Return the (X, Y) coordinate for the center point of the cell that contains the specified text.  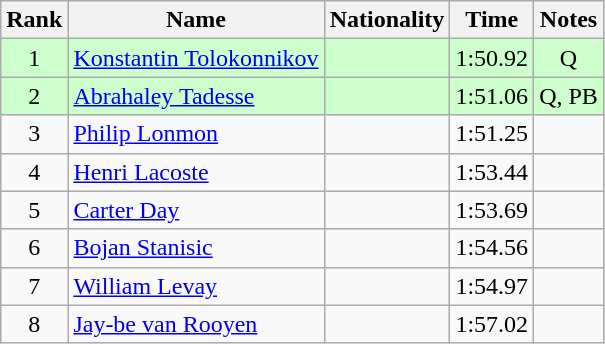
Jay-be van Rooyen (196, 324)
1:57.02 (492, 324)
1:54.56 (492, 248)
Notes (569, 20)
Bojan Stanisic (196, 248)
1:50.92 (492, 58)
Nationality (387, 20)
1 (34, 58)
3 (34, 134)
Konstantin Tolokonnikov (196, 58)
1:54.97 (492, 286)
7 (34, 286)
2 (34, 96)
William Levay (196, 286)
Philip Lonmon (196, 134)
Carter Day (196, 210)
1:51.06 (492, 96)
5 (34, 210)
Time (492, 20)
4 (34, 172)
Name (196, 20)
Henri Lacoste (196, 172)
8 (34, 324)
Rank (34, 20)
6 (34, 248)
Abrahaley Tadesse (196, 96)
1:53.44 (492, 172)
Q, PB (569, 96)
1:53.69 (492, 210)
1:51.25 (492, 134)
Q (569, 58)
